Pinpoint the cell where the given text exists, returning its [X, Y] midpoint coordinate. 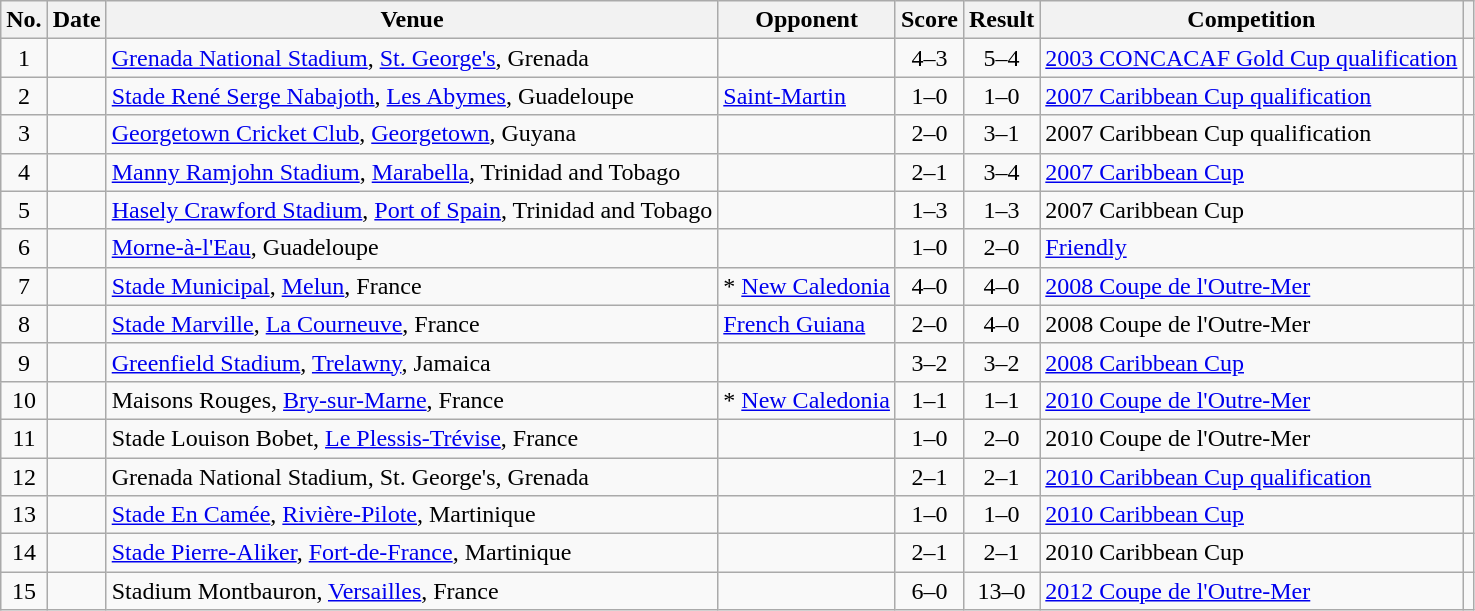
2003 CONCACAF Gold Cup qualification [1252, 58]
Stade René Serge Nabajoth, Les Abymes, Guadeloupe [412, 96]
12 [24, 477]
Opponent [807, 20]
Stade Marville, La Courneuve, France [412, 324]
Friendly [1252, 248]
9 [24, 362]
4 [24, 172]
No. [24, 20]
7 [24, 286]
15 [24, 591]
5 [24, 210]
Hasely Crawford Stadium, Port of Spain, Trinidad and Tobago [412, 210]
Date [76, 20]
3–1 [1001, 134]
Stadium Montbauron, Versailles, France [412, 591]
2010 Caribbean Cup qualification [1252, 477]
6 [24, 248]
French Guiana [807, 324]
2008 Caribbean Cup [1252, 362]
13–0 [1001, 591]
Stade En Camée, Rivière-Pilote, Martinique [412, 515]
Georgetown Cricket Club, Georgetown, Guyana [412, 134]
Saint-Martin [807, 96]
8 [24, 324]
Maisons Rouges, Bry-sur-Marne, France [412, 400]
Stade Louison Bobet, Le Plessis-Trévise, France [412, 438]
14 [24, 553]
Stade Municipal, Melun, France [412, 286]
Manny Ramjohn Stadium, Marabella, Trinidad and Tobago [412, 172]
10 [24, 400]
2 [24, 96]
3–4 [1001, 172]
1 [24, 58]
Venue [412, 20]
Score [929, 20]
Morne-à-l'Eau, Guadeloupe [412, 248]
Greenfield Stadium, Trelawny, Jamaica [412, 362]
Result [1001, 20]
Stade Pierre-Aliker, Fort-de-France, Martinique [412, 553]
11 [24, 438]
Competition [1252, 20]
4–3 [929, 58]
5–4 [1001, 58]
2012 Coupe de l'Outre-Mer [1252, 591]
3 [24, 134]
6–0 [929, 591]
13 [24, 515]
